Extract the (x, y) coordinate from the center of the cell holding the provided text.  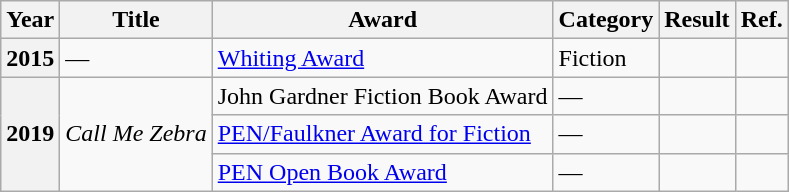
Result (697, 20)
Title (136, 20)
John Gardner Fiction Book Award (382, 96)
PEN/Faulkner Award for Fiction (382, 134)
PEN Open Book Award (382, 172)
Year (30, 20)
Fiction (606, 58)
Call Me Zebra (136, 134)
2015 (30, 58)
Whiting Award (382, 58)
2019 (30, 134)
Ref. (762, 20)
Award (382, 20)
Category (606, 20)
